Output the (x, y) coordinate of the center of the cell containing the given text.  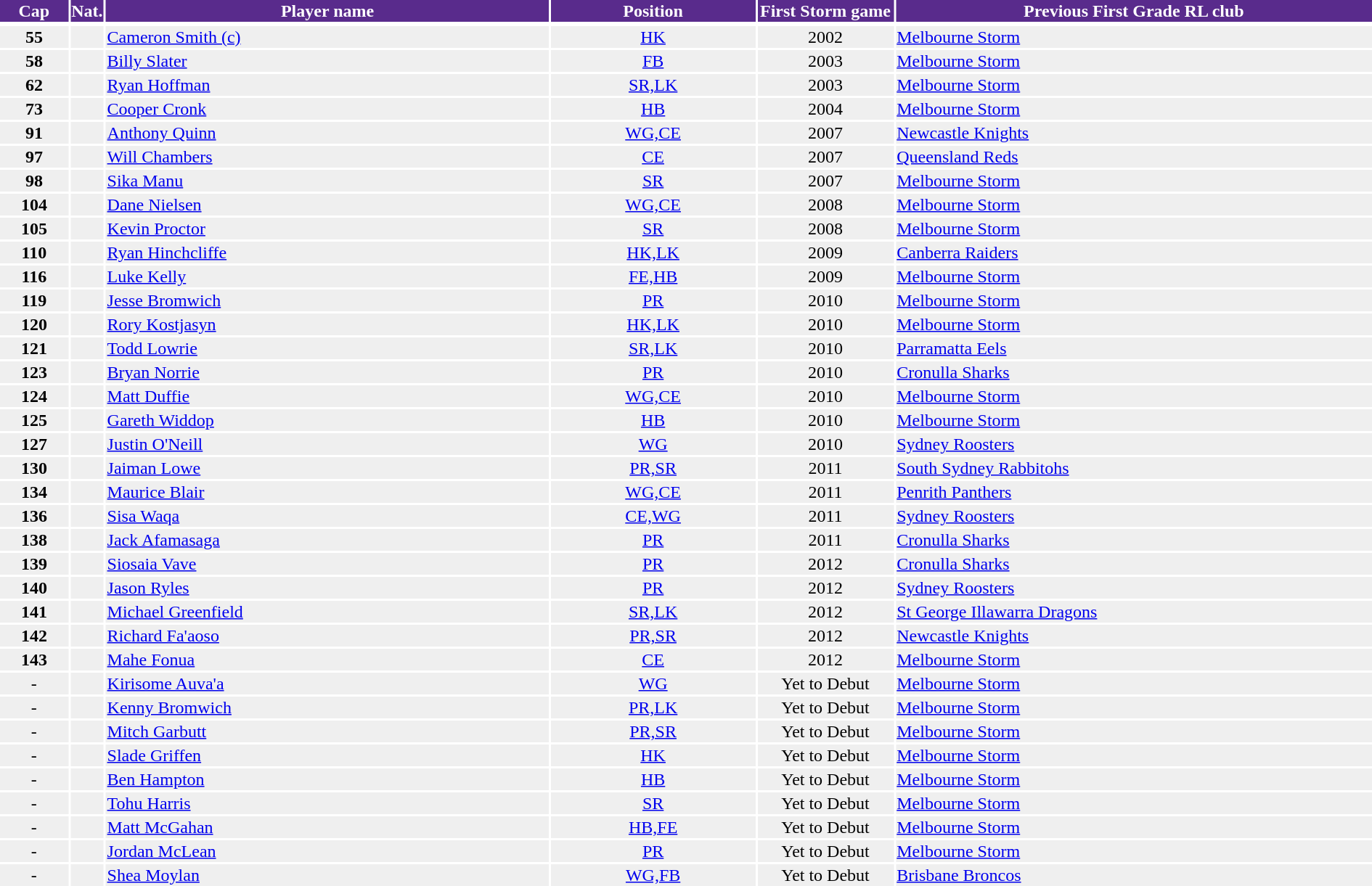
Michael Greenfield (327, 612)
97 (34, 157)
62 (34, 85)
FB (653, 61)
CE,WG (653, 516)
PR,LK (653, 707)
139 (34, 564)
91 (34, 133)
Mitch Garbutt (327, 731)
Canberra Raiders (1134, 253)
136 (34, 516)
Jaiman Lowe (327, 468)
140 (34, 588)
Tohu Harris (327, 803)
Sika Manu (327, 181)
First Storm game (825, 11)
Siosaia Vave (327, 564)
Kirisome Auva'a (327, 684)
125 (34, 420)
Position (653, 11)
Bryan Norrie (327, 372)
2002 (825, 37)
WG,FB (653, 875)
58 (34, 61)
141 (34, 612)
55 (34, 37)
Mahe Fonua (327, 660)
Ben Hampton (327, 779)
Will Chambers (327, 157)
Jason Ryles (327, 588)
119 (34, 300)
Shea Moylan (327, 875)
Jordan McLean (327, 851)
124 (34, 396)
Ryan Hoffman (327, 85)
Cameron Smith (c) (327, 37)
Nat. (87, 11)
116 (34, 276)
142 (34, 636)
Parramatta Eels (1134, 348)
121 (34, 348)
Richard Fa'aoso (327, 636)
Cooper Cronk (327, 109)
134 (34, 492)
138 (34, 540)
Jesse Bromwich (327, 300)
FE,HB (653, 276)
Luke Kelly (327, 276)
Matt McGahan (327, 827)
110 (34, 253)
98 (34, 181)
HB,FE (653, 827)
130 (34, 468)
73 (34, 109)
143 (34, 660)
Todd Lowrie (327, 348)
Slade Griffen (327, 755)
Matt Duffie (327, 396)
Billy Slater (327, 61)
Previous First Grade RL club (1134, 11)
Maurice Blair (327, 492)
123 (34, 372)
127 (34, 444)
Gareth Widdop (327, 420)
105 (34, 229)
Dane Nielsen (327, 205)
104 (34, 205)
Jack Afamasaga (327, 540)
Brisbane Broncos (1134, 875)
Ryan Hinchcliffe (327, 253)
Justin O'Neill (327, 444)
Queensland Reds (1134, 157)
120 (34, 324)
Cap (34, 11)
Player name (327, 11)
South Sydney Rabbitohs (1134, 468)
Kenny Bromwich (327, 707)
Anthony Quinn (327, 133)
Sisa Waqa (327, 516)
Kevin Proctor (327, 229)
2004 (825, 109)
Rory Kostjasyn (327, 324)
St George Illawarra Dragons (1134, 612)
Penrith Panthers (1134, 492)
